Output the [X, Y] coordinate of the center of the cell containing the given text.  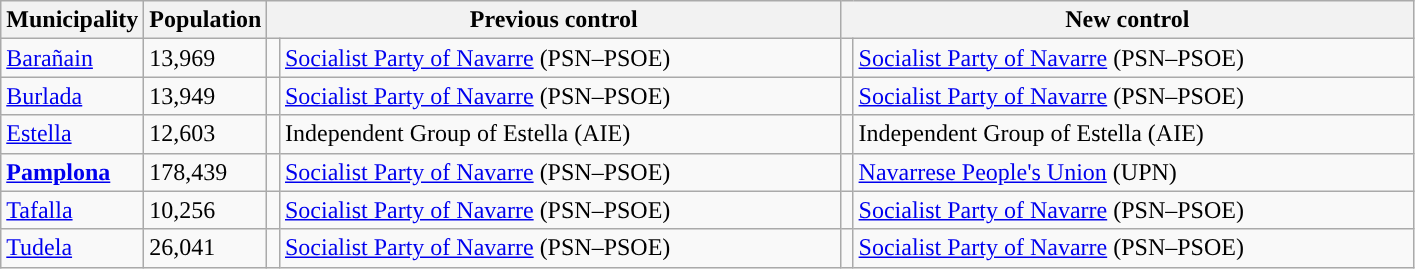
13,949 [206, 96]
12,603 [206, 134]
Burlada [72, 96]
Tudela [72, 248]
Tafalla [72, 210]
178,439 [206, 172]
10,256 [206, 210]
Previous control [554, 20]
26,041 [206, 248]
Barañain [72, 58]
Municipality [72, 20]
13,969 [206, 58]
Pamplona [72, 172]
New control [1127, 20]
Navarrese People's Union (UPN) [1134, 172]
Estella [72, 134]
Population [206, 20]
